Detect which cell encompasses the target text, then output its [x, y] center coordinate. 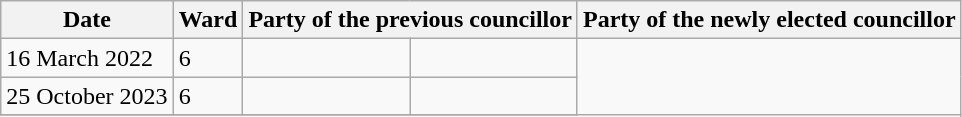
25 October 2023 [87, 96]
Party of the previous councillor [410, 20]
Party of the newly elected councillor [769, 20]
Date [87, 20]
Ward [208, 20]
16 March 2022 [87, 58]
